Identify which cell holds the provided text, then report its [x, y] central coordinate. 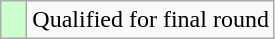
Qualified for final round [151, 20]
